Output the [X, Y] coordinate of the center of the cell containing the given text.  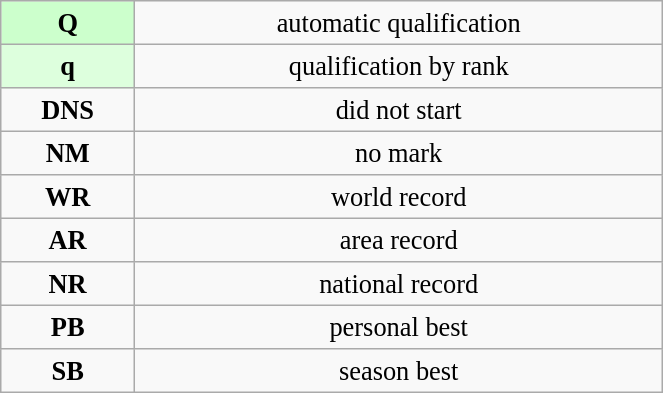
Q [68, 22]
AR [68, 240]
DNS [68, 109]
q [68, 66]
did not start [399, 109]
personal best [399, 327]
season best [399, 371]
NM [68, 153]
automatic qualification [399, 22]
SB [68, 371]
WR [68, 197]
world record [399, 197]
qualification by rank [399, 66]
no mark [399, 153]
NR [68, 284]
national record [399, 284]
PB [68, 327]
area record [399, 240]
